Detect which cell encompasses the target text, then output its [x, y] center coordinate. 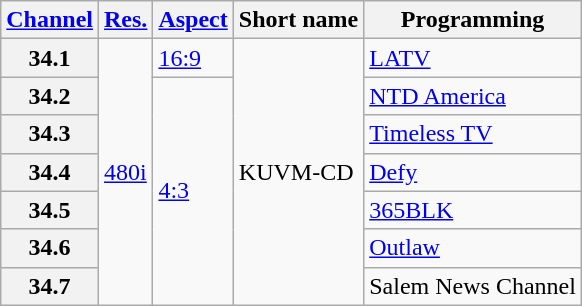
LATV [473, 58]
Short name [298, 20]
KUVM-CD [298, 172]
Programming [473, 20]
Aspect [193, 20]
Outlaw [473, 248]
480i [126, 172]
Channel [50, 20]
365BLK [473, 210]
34.5 [50, 210]
Res. [126, 20]
Salem News Channel [473, 286]
34.6 [50, 248]
34.2 [50, 96]
34.1 [50, 58]
NTD America [473, 96]
34.3 [50, 134]
34.7 [50, 286]
Timeless TV [473, 134]
4:3 [193, 191]
16:9 [193, 58]
34.4 [50, 172]
Defy [473, 172]
